From the cell containing the given text, extract its center point as [x, y] coordinate. 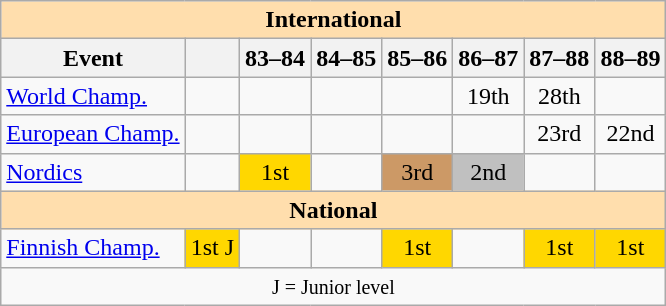
European Champ. [93, 134]
22nd [630, 134]
World Champ. [93, 96]
23rd [560, 134]
19th [488, 96]
86–87 [488, 58]
83–84 [276, 58]
2nd [488, 172]
1st J [212, 248]
88–89 [630, 58]
87–88 [560, 58]
National [334, 210]
3rd [418, 172]
Finnish Champ. [93, 248]
International [334, 20]
Event [93, 58]
85–86 [418, 58]
J = Junior level [334, 286]
Nordics [93, 172]
28th [560, 96]
84–85 [346, 58]
